For the text-containing cell, return its midpoint in [x, y] coordinate format. 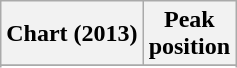
Chart (2013) [72, 34]
Peak position [189, 34]
